Return the (X, Y) coordinate for the center point of the cell that contains the specified text.  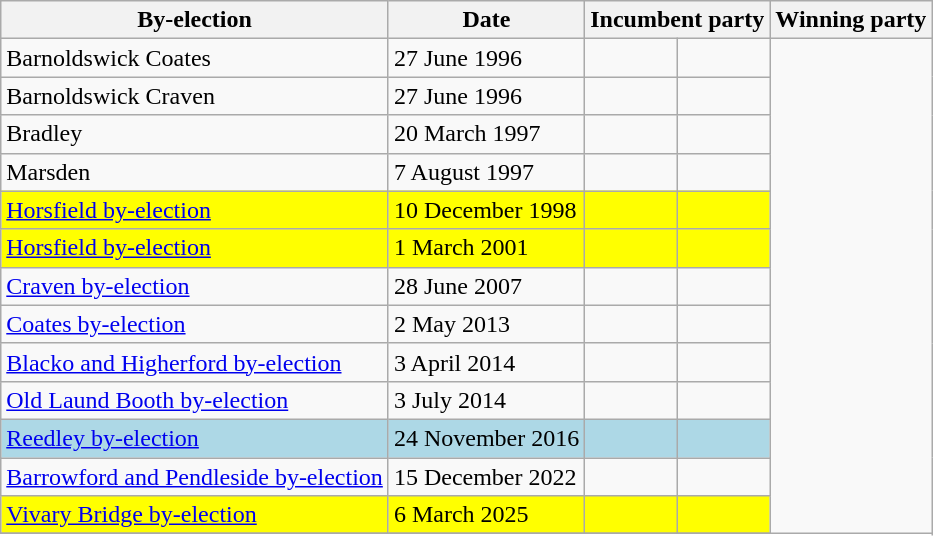
15 December 2022 (486, 477)
Coates by-election (195, 324)
Vivary Bridge by-election (195, 515)
Barnoldswick Coates (195, 58)
Craven by-election (195, 286)
Winning party (851, 20)
3 April 2014 (486, 362)
Blacko and Higherford by-election (195, 362)
28 June 2007 (486, 286)
Marsden (195, 172)
7 August 1997 (486, 172)
Incumbent party (678, 20)
Barrowford and Pendleside by-election (195, 477)
Date (486, 20)
20 March 1997 (486, 134)
6 March 2025 (486, 515)
2 May 2013 (486, 324)
By-election (195, 20)
24 November 2016 (486, 438)
3 July 2014 (486, 400)
Reedley by-election (195, 438)
Bradley (195, 134)
1 March 2001 (486, 248)
10 December 1998 (486, 210)
Old Laund Booth by-election (195, 400)
Barnoldswick Craven (195, 96)
